Return [X, Y] of the center of cell containing provided text 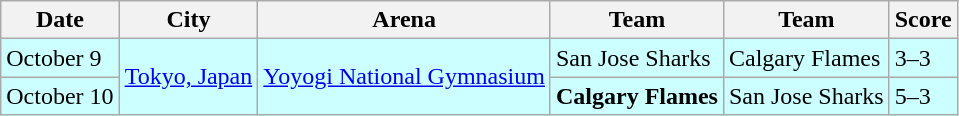
Score [923, 20]
Yoyogi National Gymnasium [404, 77]
Tokyo, Japan [188, 77]
Date [60, 20]
October 10 [60, 96]
City [188, 20]
Arena [404, 20]
3–3 [923, 58]
5–3 [923, 96]
October 9 [60, 58]
